Identify which cell holds the provided text, then report its [x, y] central coordinate. 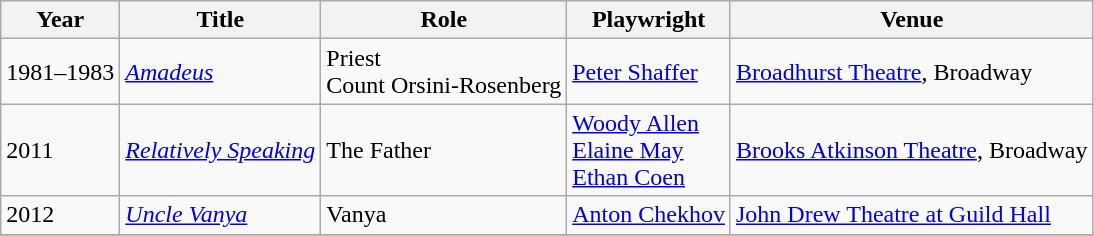
Vanya [444, 215]
John Drew Theatre at Guild Hall [912, 215]
The Father [444, 150]
Uncle Vanya [220, 215]
Anton Chekhov [649, 215]
Amadeus [220, 72]
Venue [912, 20]
2012 [60, 215]
Priest Count Orsini-Rosenberg [444, 72]
Peter Shaffer [649, 72]
Broadhurst Theatre, Broadway [912, 72]
Playwright [649, 20]
1981–1983 [60, 72]
Woody Allen Elaine May Ethan Coen [649, 150]
2011 [60, 150]
Year [60, 20]
Relatively Speaking [220, 150]
Title [220, 20]
Brooks Atkinson Theatre, Broadway [912, 150]
Role [444, 20]
